For the text-containing cell, return its midpoint in [X, Y] coordinate format. 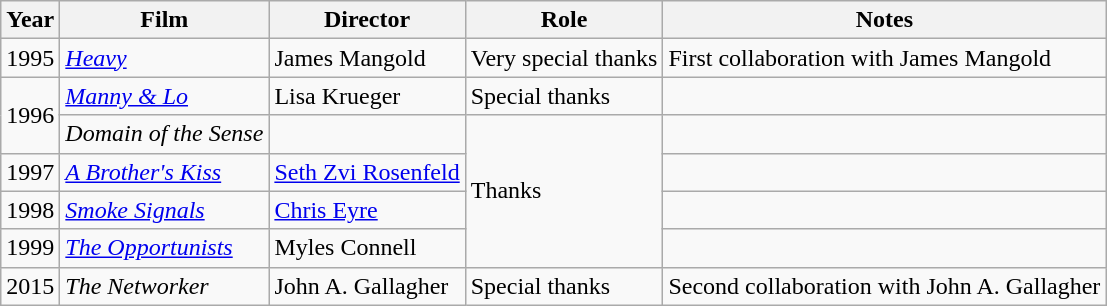
1996 [30, 115]
Film [164, 20]
Myles Connell [367, 248]
Heavy [164, 58]
Very special thanks [564, 58]
Second collaboration with John A. Gallagher [884, 286]
1995 [30, 58]
Role [564, 20]
The Opportunists [164, 248]
1999 [30, 248]
1998 [30, 210]
James Mangold [367, 58]
Smoke Signals [164, 210]
Manny & Lo [164, 96]
A Brother's Kiss [164, 172]
John A. Gallagher [367, 286]
Year [30, 20]
Domain of the Sense [164, 134]
Seth Zvi Rosenfeld [367, 172]
Chris Eyre [367, 210]
Thanks [564, 191]
The Networker [164, 286]
2015 [30, 286]
Notes [884, 20]
Lisa Krueger [367, 96]
1997 [30, 172]
First collaboration with James Mangold [884, 58]
Director [367, 20]
